Return the [X, Y] coordinate for the center point of the cell that contains the specified text.  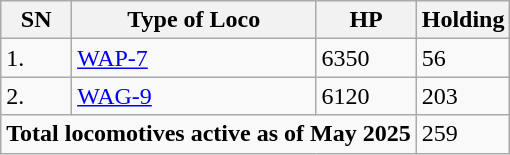
2. [36, 96]
1. [36, 58]
6120 [366, 96]
WAG-9 [194, 96]
203 [463, 96]
WAP-7 [194, 58]
Holding [463, 20]
6350 [366, 58]
56 [463, 58]
SN [36, 20]
Total locomotives active as of May 2025 [208, 134]
HP [366, 20]
259 [463, 134]
Type of Loco [194, 20]
